Scan for the cell matching the given text and deliver its [X, Y] coordinate at center. 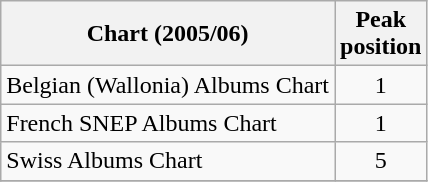
Chart (2005/06) [168, 34]
Swiss Albums Chart [168, 161]
Peakposition [380, 34]
French SNEP Albums Chart [168, 123]
5 [380, 161]
Belgian (Wallonia) Albums Chart [168, 85]
